Determine the [x, y] coordinate at the center of the cell enclosing the given text.  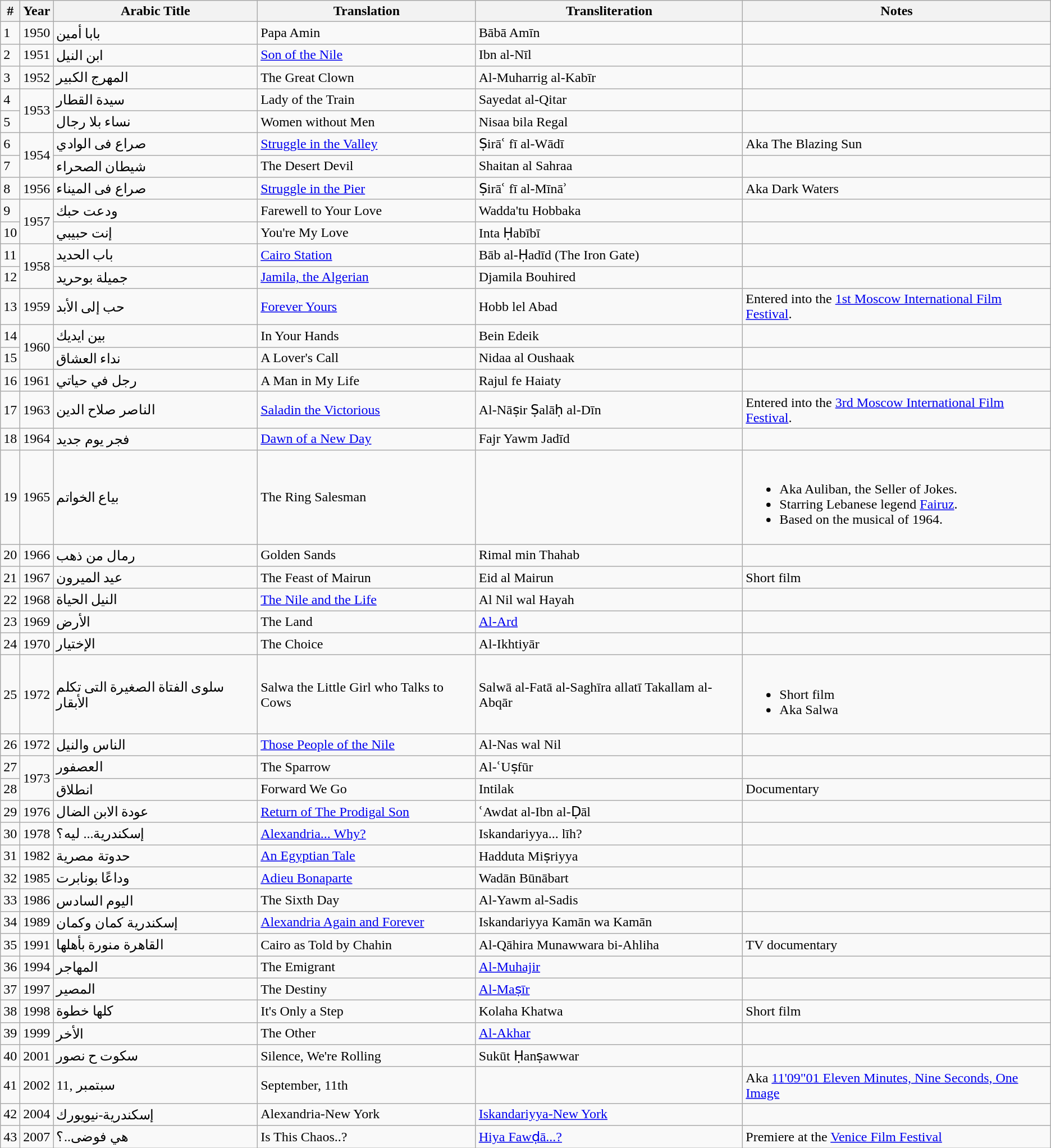
هي فوضى..؟ [156, 1137]
3 [10, 77]
Iskandariyya Kamān wa Kamān [609, 922]
10 [10, 233]
الناصر صلاح الدين [156, 410]
1958 [37, 266]
Documentary [897, 789]
32 [10, 878]
نداء العشاق [156, 358]
Jamila, the Algerian [367, 277]
6 [10, 144]
A Man in My Life [367, 381]
Aka Auliban, the Seller of Jokes.Starring Lebanese legend Fairuz.Based on the musical of 1964. [897, 497]
1968 [37, 600]
A Lover's Call [367, 358]
Entered into the 3rd Moscow International Film Festival. [897, 410]
Al-Nāṣir Ṣalāḥ al-Dīn [609, 410]
The Destiny [367, 989]
رمال من ذهب [156, 555]
12 [10, 277]
1989 [37, 922]
المهاجر [156, 967]
بين ايديك [156, 336]
1986 [37, 900]
Hobb lel Abad [609, 307]
Arabic Title [156, 11]
Short filmAka Salwa [897, 694]
1994 [37, 967]
2 [10, 55]
Ibn al-Nīl [609, 55]
Iskandariyya... līh? [609, 834]
Al-Yawm al-Sadis [609, 900]
8 [10, 189]
2004 [37, 1114]
16 [10, 381]
عودة الابن الضال [156, 812]
جميلة بوحريد [156, 277]
Entered into the 1st Moscow International Film Festival. [897, 307]
Farewell to Your Love [367, 211]
Wadda'tu Hobbaka [609, 211]
Forward We Go [367, 789]
1957 [37, 221]
Silence, We're Rolling [367, 1056]
1976 [37, 812]
Golden Sands [367, 555]
1 [10, 33]
9 [10, 211]
1965 [37, 497]
Forever Yours [367, 307]
Eid al Mairun [609, 578]
14 [10, 336]
38 [10, 1012]
22 [10, 600]
Al-Muhajir [609, 967]
1950 [37, 33]
1967 [37, 578]
Al-Ard [609, 622]
The Sparrow [367, 767]
Salwā al-Fatā al-Saghīra allatī Takallam al-Abqār [609, 694]
42 [10, 1114]
Salwa the Little Girl who Talks to Cows [367, 694]
4 [10, 100]
Al-Qāhira Munawwara bi-Ahliha [609, 945]
28 [10, 789]
2007 [37, 1137]
بابا أمين [156, 33]
Is This Chaos..? [367, 1137]
النيل الحياة [156, 600]
The Feast of Mairun [367, 578]
Cairo as Told by Chahin [367, 945]
Kolaha Khatwa [609, 1012]
Hadduta Miṣriyya [609, 856]
Bābā Amīn [609, 33]
Translation [367, 11]
Rimal min Thahab [609, 555]
Alexandria... Why? [367, 834]
An Egyptian Tale [367, 856]
2002 [37, 1085]
Bein Edeik [609, 336]
37 [10, 989]
المصير [156, 989]
Lady of the Train [367, 100]
35 [10, 945]
Struggle in the Valley [367, 144]
Djamila Bouhired [609, 277]
41 [10, 1085]
The Ring Salesman [367, 497]
Ṣirāʿ fī al-Wādī [609, 144]
Wadān Būnābart [609, 878]
كلها خطوة [156, 1012]
Sukūt Ḥanṣawwar [609, 1056]
إنت حبيبي [156, 233]
Al-Maṣīr [609, 989]
1966 [37, 555]
سلوى الفتاة الصغيرة التى تكلم الأبقار [156, 694]
وداعًا بونابرت [156, 878]
Ṣirāʿ fī al-Mīnāʾ [609, 189]
Alexandria Again and Forever [367, 922]
Hiya Fawḍā...? [609, 1137]
اليوم السادس [156, 900]
فجر يوم جديد [156, 439]
Transliteration [609, 11]
2001 [37, 1056]
33 [10, 900]
11, سبتمبر [156, 1085]
إسكندرية... ليه؟ [156, 834]
Those People of the Nile [367, 745]
It's Only a Step [367, 1012]
25 [10, 694]
1982 [37, 856]
ابن النيل [156, 55]
20 [10, 555]
1959 [37, 307]
Rajul fe Haiaty [609, 381]
باب الحديد [156, 255]
Al-ʿUṣfūr [609, 767]
1985 [37, 878]
Struggle in the Pier [367, 189]
نساء بلا رجال [156, 122]
Al-Ikhtiyār [609, 644]
The Nile and the Life [367, 600]
Al-Akhar [609, 1033]
26 [10, 745]
1963 [37, 410]
The Great Clown [367, 77]
رجل في حياتي [156, 381]
Al-Muharrig al-Kabīr [609, 77]
21 [10, 578]
39 [10, 1033]
36 [10, 967]
27 [10, 767]
Notes [897, 11]
بياع الخواتم [156, 497]
شيطان الصحراء [156, 166]
Year [37, 11]
Al Nil wal Hayah [609, 600]
1997 [37, 989]
الإختيار [156, 644]
40 [10, 1056]
24 [10, 644]
حب إلى الأبد [156, 307]
Inta Ḥabībī [609, 233]
1952 [37, 77]
Sayedat al-Qitar [609, 100]
Aka Dark Waters [897, 189]
In Your Hands [367, 336]
الأخر [156, 1033]
Al-Nas wal Nil [609, 745]
Bāb al-Ḥadīd (The Iron Gate) [609, 255]
The Other [367, 1033]
1991 [37, 945]
Intilak [609, 789]
Iskandariyya-New York [609, 1114]
19 [10, 497]
The Sixth Day [367, 900]
1978 [37, 834]
Return of The Prodigal Son [367, 812]
34 [10, 922]
الأرض [156, 622]
The Emigrant [367, 967]
30 [10, 834]
Saladin the Victorious [367, 410]
TV documentary [897, 945]
Alexandria-New York [367, 1114]
ودعت حبك [156, 211]
1970 [37, 644]
صراع فى الميناء [156, 189]
The Choice [367, 644]
1969 [37, 622]
1956 [37, 189]
إسكندرية-نيويورك [156, 1114]
العصفور [156, 767]
11 [10, 255]
Nisaa bila Regal [609, 122]
The Desert Devil [367, 166]
Shaitan al Sahraa [609, 166]
1998 [37, 1012]
Nidaa al Oushaak [609, 358]
1960 [37, 347]
7 [10, 166]
الناس والنيل [156, 745]
صراع فى الوادي [156, 144]
The Land [367, 622]
Cairo Station [367, 255]
Dawn of a New Day [367, 439]
18 [10, 439]
Women without Men [367, 122]
September, 11th [367, 1085]
انطلاق [156, 789]
1951 [37, 55]
1953 [37, 111]
Son of the Nile [367, 55]
عيد الميرون [156, 578]
1999 [37, 1033]
13 [10, 307]
# [10, 11]
31 [10, 856]
1961 [37, 381]
29 [10, 812]
Papa Amin [367, 33]
إسكندرية كمان وكمان [156, 922]
ʿAwdat al-Ibn al-Ḍāl [609, 812]
القاهرة منورة بأهلها [156, 945]
Adieu Bonaparte [367, 878]
1954 [37, 155]
سيدة القطار [156, 100]
You're My Love [367, 233]
المهرج الكبير [156, 77]
Aka The Blazing Sun [897, 144]
سكوت ح نصور [156, 1056]
1973 [37, 778]
Aka 11'09"01 Eleven Minutes, Nine Seconds, One Image [897, 1085]
1964 [37, 439]
23 [10, 622]
Premiere at the Venice Film Festival [897, 1137]
43 [10, 1137]
17 [10, 410]
حدوتة مصرية [156, 856]
5 [10, 122]
15 [10, 358]
Fajr Yawm Jadīd [609, 439]
